Find where the given text appears and provide that cell's center as (X, Y) coordinate. 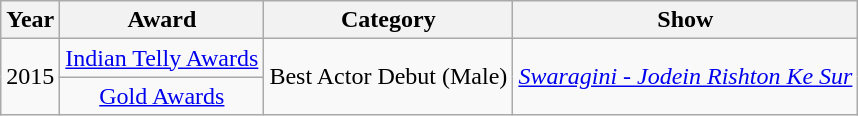
Indian Telly Awards (162, 58)
2015 (30, 77)
Swaragini - Jodein Rishton Ke Sur (686, 77)
Year (30, 20)
Gold Awards (162, 96)
Best Actor Debut (Male) (388, 77)
Show (686, 20)
Category (388, 20)
Award (162, 20)
